Return [X, Y] of the center of cell containing provided text 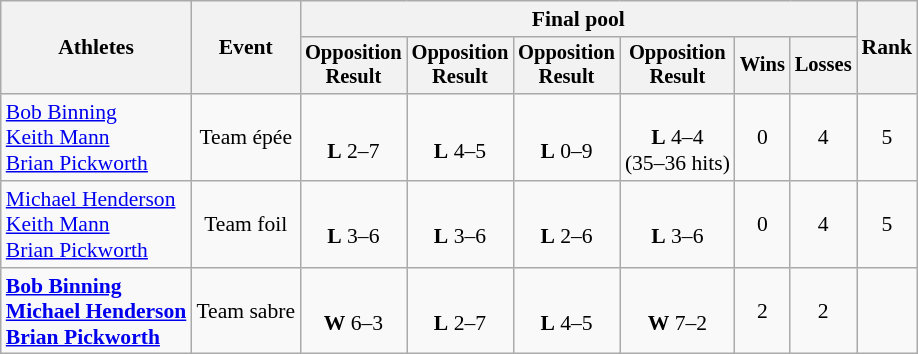
Michael HendersonKeith MannBrian Pickworth [96, 224]
Team foil [246, 224]
L 4–4(35–36 hits) [678, 138]
Bob BinningKeith MannBrian Pickworth [96, 138]
Rank [888, 48]
L 4–5 [460, 138]
Wins [762, 66]
L 2–7 [354, 138]
Losses [824, 66]
Team épée [246, 138]
Final pool [578, 19]
L 2–6 [566, 224]
L 0–9 [566, 138]
Athletes [96, 48]
Event [246, 48]
